From the cell containing the given text, extract its center point as [X, Y] coordinate. 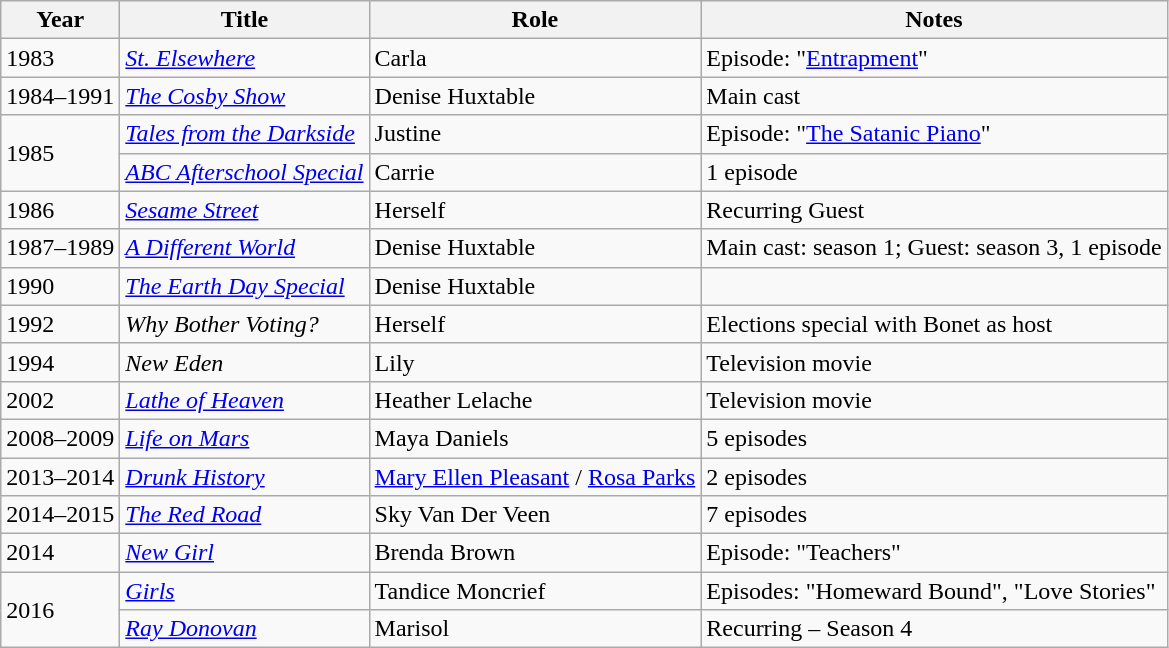
Year [60, 20]
2014–2015 [60, 515]
1984–1991 [60, 96]
New Eden [244, 362]
The Red Road [244, 515]
Life on Mars [244, 438]
Episodes: "Homeward Bound", "Love Stories" [934, 591]
Notes [934, 20]
Episode: "Entrapment" [934, 58]
Recurring Guest [934, 210]
1987–1989 [60, 248]
Carrie [535, 172]
Sesame Street [244, 210]
Lathe of Heaven [244, 400]
Marisol [535, 629]
1 episode [934, 172]
Tandice Moncrief [535, 591]
Ray Donovan [244, 629]
Carla [535, 58]
2008–2009 [60, 438]
St. Elsewhere [244, 58]
Girls [244, 591]
Title [244, 20]
Recurring – Season 4 [934, 629]
Main cast: season 1; Guest: season 3, 1 episode [934, 248]
Why Bother Voting? [244, 324]
2016 [60, 610]
Lily [535, 362]
ABC Afterschool Special [244, 172]
7 episodes [934, 515]
New Girl [244, 553]
The Earth Day Special [244, 286]
Role [535, 20]
Tales from the Darkside [244, 134]
Brenda Brown [535, 553]
Maya Daniels [535, 438]
Drunk History [244, 477]
Sky Van Der Veen [535, 515]
1986 [60, 210]
Heather Lelache [535, 400]
Mary Ellen Pleasant / Rosa Parks [535, 477]
5 episodes [934, 438]
A Different World [244, 248]
2014 [60, 553]
Justine [535, 134]
1992 [60, 324]
2002 [60, 400]
Elections special with Bonet as host [934, 324]
1990 [60, 286]
1983 [60, 58]
1985 [60, 153]
Episode: "The Satanic Piano" [934, 134]
2013–2014 [60, 477]
1994 [60, 362]
The Cosby Show [244, 96]
2 episodes [934, 477]
Episode: "Teachers" [934, 553]
Main cast [934, 96]
